Return (X, Y) of the center of cell containing provided text 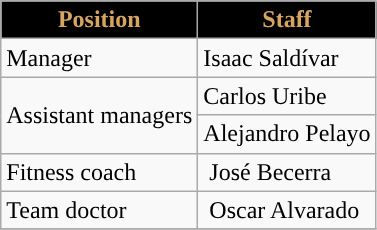
Team doctor (100, 210)
Alejandro Pelayo (287, 134)
Carlos Uribe (287, 96)
Oscar Alvarado (287, 210)
José Becerra (287, 172)
Assistant managers (100, 115)
Position (100, 20)
Manager (100, 58)
Isaac Saldívar (287, 58)
Staff (287, 20)
Fitness coach (100, 172)
